Detect which cell encompasses the target text, then output its [x, y] center coordinate. 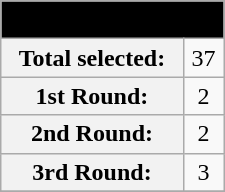
3 [204, 172]
2nd Round: [92, 134]
1st Round: [92, 96]
Total selected: [92, 58]
NFL Draft selections [112, 20]
37 [204, 58]
3rd Round: [92, 172]
